Pinpoint the cell where the given text exists, returning its [X, Y] midpoint coordinate. 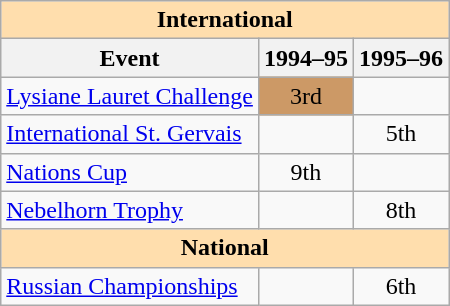
Nations Cup [130, 172]
9th [306, 172]
National [225, 248]
Russian Championships [130, 286]
6th [400, 286]
International [225, 20]
1995–96 [400, 58]
International St. Gervais [130, 134]
5th [400, 134]
3rd [306, 96]
Nebelhorn Trophy [130, 210]
Event [130, 58]
1994–95 [306, 58]
Lysiane Lauret Challenge [130, 96]
8th [400, 210]
